Capture the cell that displays the provided text and extract its (X, Y) central coordinate. 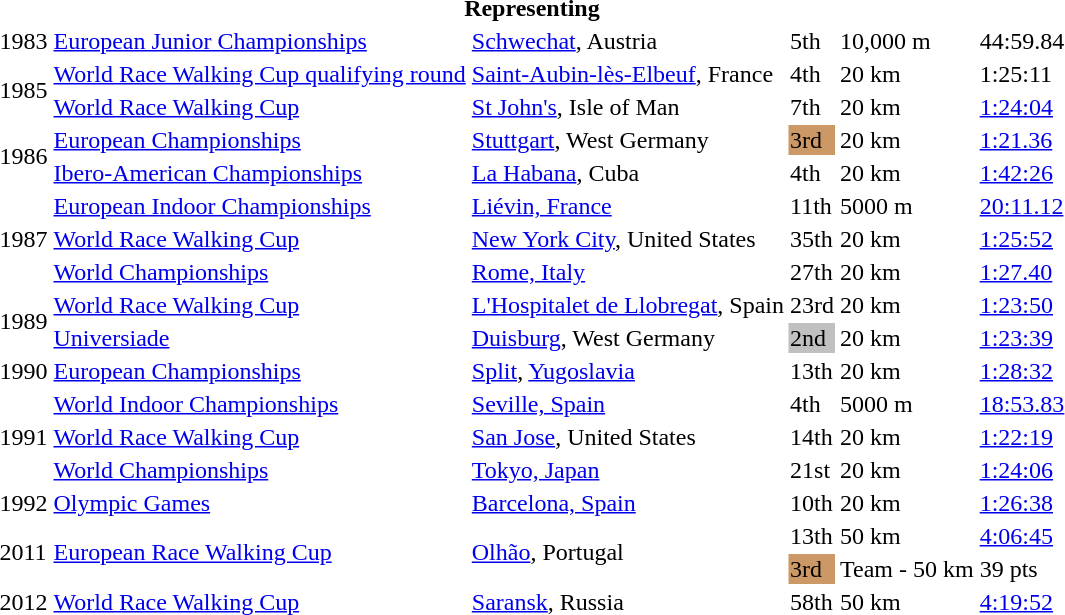
5th (812, 41)
Split, Yugoslavia (628, 371)
10,000 m (908, 41)
Olympic Games (260, 503)
27th (812, 272)
Ibero-American Championships (260, 173)
L'Hospitalet de Llobregat, Spain (628, 305)
Olhão, Portugal (628, 552)
Liévin, France (628, 206)
50 km (908, 536)
Rome, Italy (628, 272)
New York City, United States (628, 239)
Duisburg, West Germany (628, 338)
2nd (812, 338)
Barcelona, Spain (628, 503)
Stuttgart, West Germany (628, 140)
Universiade (260, 338)
23rd (812, 305)
European Indoor Championships (260, 206)
San Jose, United States (628, 437)
21st (812, 470)
35th (812, 239)
European Race Walking Cup (260, 552)
Tokyo, Japan (628, 470)
14th (812, 437)
European Junior Championships (260, 41)
11th (812, 206)
Seville, Spain (628, 404)
Team - 50 km (908, 569)
Saint-Aubin-lès-Elbeuf, France (628, 74)
10th (812, 503)
7th (812, 107)
World Indoor Championships (260, 404)
World Race Walking Cup qualifying round (260, 74)
La Habana, Cuba (628, 173)
St John's, Isle of Man (628, 107)
Schwechat, Austria (628, 41)
